Search for the cell housing the specified text and yield its [X, Y] center coordinate. 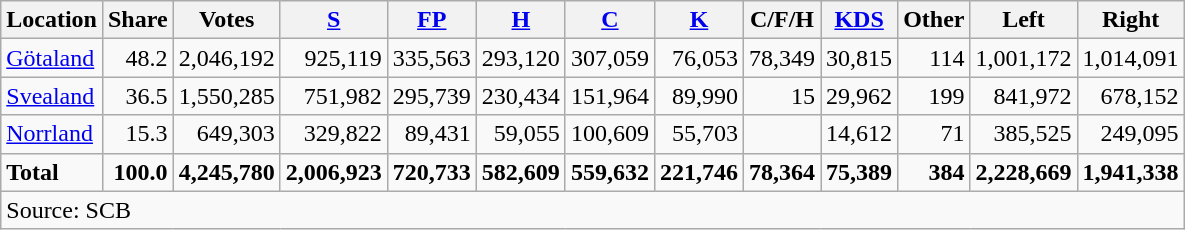
59,055 [520, 134]
384 [934, 172]
C/F/H [782, 20]
114 [934, 58]
89,990 [698, 96]
295,739 [432, 96]
FP [432, 20]
151,964 [610, 96]
78,364 [782, 172]
78,349 [782, 58]
Norrland [52, 134]
199 [934, 96]
2,046,192 [226, 58]
55,703 [698, 134]
385,525 [1024, 134]
Svealand [52, 96]
71 [934, 134]
Right [1130, 20]
230,434 [520, 96]
C [610, 20]
Götaland [52, 58]
4,245,780 [226, 172]
329,822 [334, 134]
Source: SCB [592, 210]
678,152 [1130, 96]
H [520, 20]
100.0 [138, 172]
751,982 [334, 96]
15 [782, 96]
14,612 [860, 134]
Total [52, 172]
2,228,669 [1024, 172]
249,095 [1130, 134]
48.2 [138, 58]
100,609 [610, 134]
Other [934, 20]
15.3 [138, 134]
Share [138, 20]
925,119 [334, 58]
36.5 [138, 96]
Location [52, 20]
76,053 [698, 58]
293,120 [520, 58]
2,006,923 [334, 172]
30,815 [860, 58]
841,972 [1024, 96]
1,014,091 [1130, 58]
1,550,285 [226, 96]
75,389 [860, 172]
89,431 [432, 134]
S [334, 20]
KDS [860, 20]
720,733 [432, 172]
221,746 [698, 172]
1,001,172 [1024, 58]
559,632 [610, 172]
Votes [226, 20]
307,059 [610, 58]
Left [1024, 20]
649,303 [226, 134]
K [698, 20]
29,962 [860, 96]
335,563 [432, 58]
1,941,338 [1130, 172]
582,609 [520, 172]
